Return (x, y) of the center of cell containing provided text 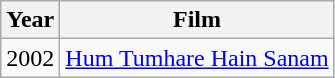
Film (197, 20)
Year (30, 20)
Hum Tumhare Hain Sanam (197, 58)
2002 (30, 58)
